Find where the given text appears and provide that cell's center as (X, Y) coordinate. 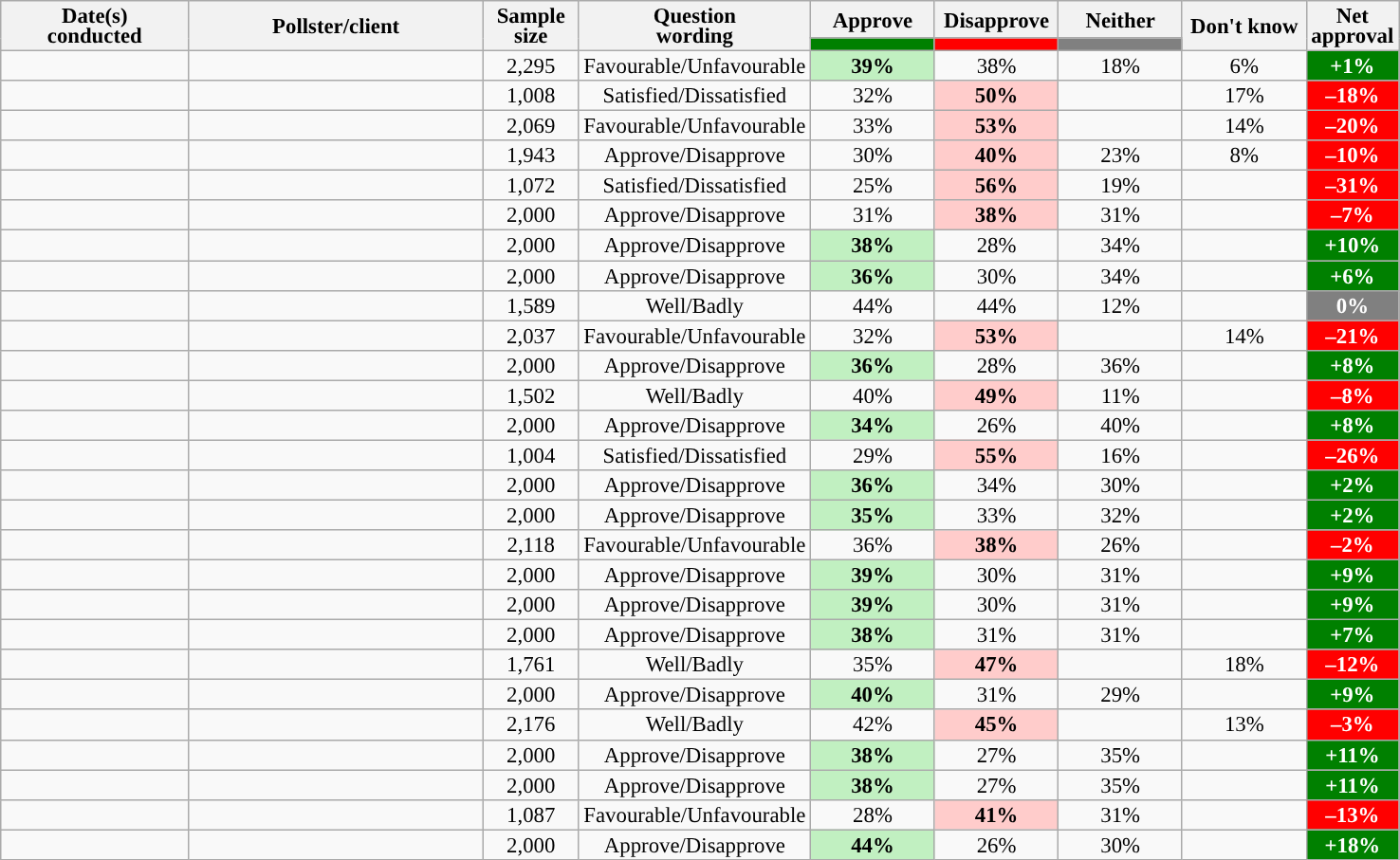
–21% (1353, 336)
42% (873, 725)
Net approval (1353, 27)
0% (1353, 305)
49% (996, 395)
–2% (1353, 545)
2,069 (531, 126)
1,502 (531, 395)
1,087 (531, 814)
11% (1121, 395)
Date(s)conducted (95, 27)
8% (1244, 156)
1,761 (531, 665)
2,176 (531, 725)
50% (996, 96)
–3% (1353, 725)
16% (1121, 455)
6% (1244, 66)
1,008 (531, 96)
47% (996, 665)
2,118 (531, 545)
Neither (1121, 19)
17% (1244, 96)
Don't know (1244, 27)
13% (1244, 725)
+18% (1353, 845)
–18% (1353, 96)
55% (996, 455)
2,037 (531, 336)
19% (1121, 186)
Pollster/client (336, 27)
–26% (1353, 455)
2,295 (531, 66)
Sample size (531, 27)
56% (996, 186)
Disapprove (996, 19)
–8% (1353, 395)
Questionwording (694, 27)
–31% (1353, 186)
1,589 (531, 305)
–12% (1353, 665)
–13% (1353, 814)
1,943 (531, 156)
+10% (1353, 246)
–7% (1353, 216)
1,072 (531, 186)
23% (1121, 156)
–20% (1353, 126)
–10% (1353, 156)
41% (996, 814)
45% (996, 725)
25% (873, 186)
12% (1121, 305)
Approve (873, 19)
+6% (1353, 276)
1,004 (531, 455)
+1% (1353, 66)
+7% (1353, 635)
